Scan for the cell matching the given text and deliver its [X, Y] coordinate at center. 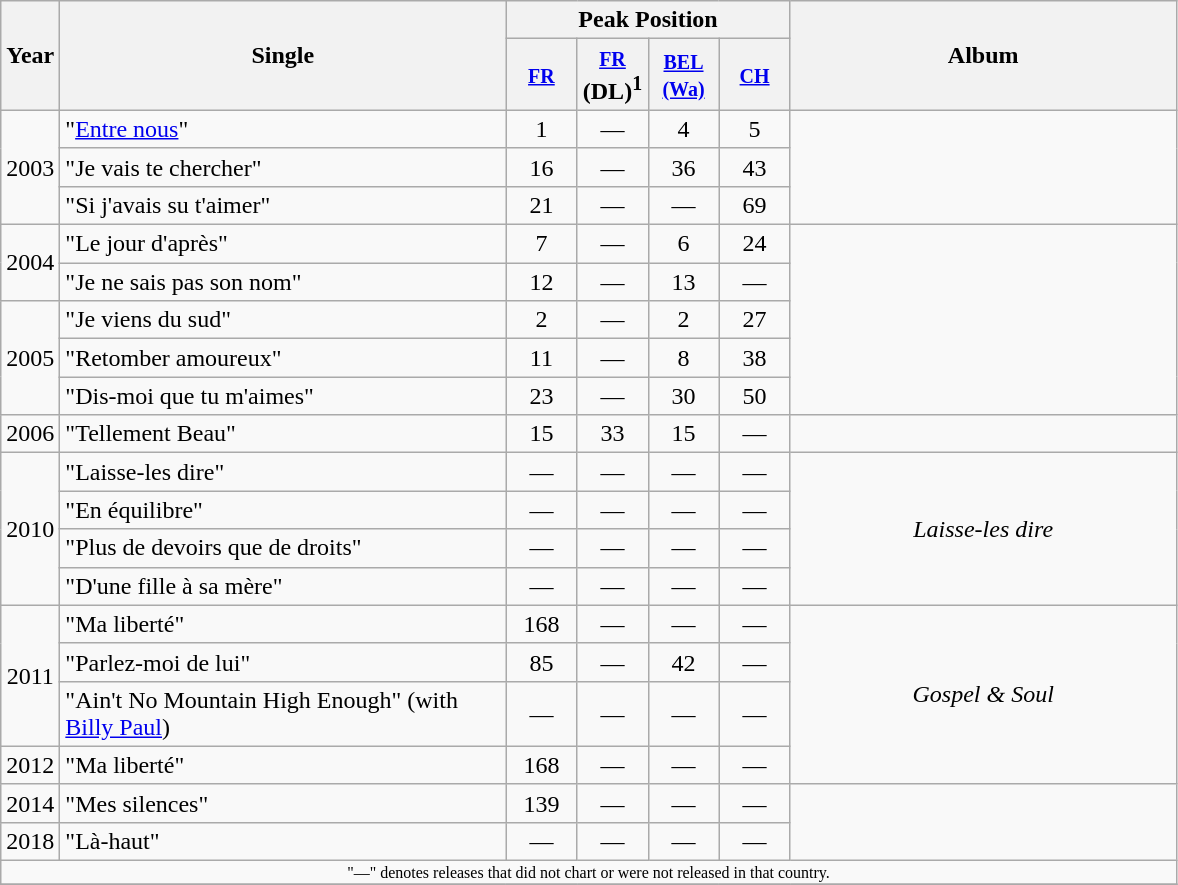
27 [754, 320]
4 [684, 129]
2003 [30, 167]
5 [754, 129]
"Parlez-moi de lui" [283, 662]
"Ain't No Mountain High Enough" (with Billy Paul) [283, 714]
"Mes silences" [283, 803]
Laisse-les dire [983, 529]
"Là-haut" [283, 841]
2014 [30, 803]
"Entre nous" [283, 129]
6 [684, 244]
42 [684, 662]
2004 [30, 263]
"D'une fille à sa mère" [283, 586]
2010 [30, 529]
38 [754, 358]
21 [542, 205]
50 [754, 396]
2011 [30, 676]
2005 [30, 358]
"—" denotes releases that did not chart or were not released in that country. [588, 873]
2006 [30, 434]
"Tellement Beau" [283, 434]
FR [542, 75]
"Je vais te chercher" [283, 167]
"Je viens du sud" [283, 320]
"En équilibre" [283, 510]
8 [684, 358]
"Plus de devoirs que de droits" [283, 548]
1 [542, 129]
"Si j'avais su t'aimer" [283, 205]
Album [983, 56]
30 [684, 396]
7 [542, 244]
"Dis-moi que tu m'aimes" [283, 396]
69 [754, 205]
16 [542, 167]
13 [684, 282]
2018 [30, 841]
36 [684, 167]
Single [283, 56]
85 [542, 662]
33 [612, 434]
11 [542, 358]
Year [30, 56]
23 [542, 396]
"Le jour d'après" [283, 244]
139 [542, 803]
2012 [30, 765]
"Laisse-les dire" [283, 472]
FR(DL)1 [612, 75]
43 [754, 167]
Gospel & Soul [983, 694]
CH [754, 75]
"Retomber amoureux" [283, 358]
24 [754, 244]
BEL (Wa) [684, 75]
12 [542, 282]
Peak Position [648, 20]
"Je ne sais pas son nom" [283, 282]
